Locate the cell with the specified text and output its [X, Y] center coordinate. 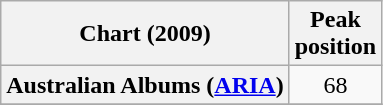
Peakposition [335, 34]
68 [335, 85]
Chart (2009) [145, 34]
Australian Albums (ARIA) [145, 85]
